Scan for the cell matching the given text and deliver its (x, y) coordinate at center. 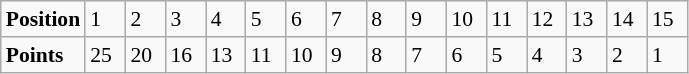
16 (185, 55)
Position (43, 19)
20 (145, 55)
25 (105, 55)
Points (43, 55)
12 (547, 19)
15 (667, 19)
14 (627, 19)
